Provide the [X, Y] coordinate of the cell's center where the given text is located.  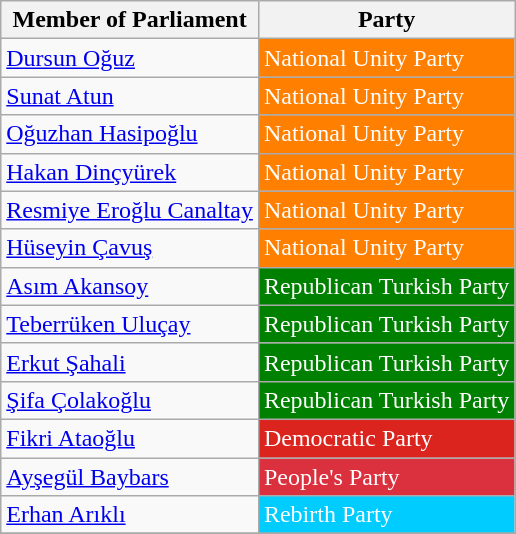
Asım Akansoy [130, 286]
Erkut Şahali [130, 362]
Teberrüken Uluçay [130, 324]
Oğuzhan Hasipoğlu [130, 134]
Resmiye Eroğlu Canaltay [130, 210]
Erhan Arıklı [130, 515]
Ayşegül Baybars [130, 477]
Hüseyin Çavuş [130, 248]
Member of Parliament [130, 20]
Hakan Dinçyürek [130, 172]
Sunat Atun [130, 96]
Şifa Çolakoğlu [130, 400]
Democratic Party [386, 438]
Dursun Oğuz [130, 58]
Party [386, 20]
Fikri Ataoğlu [130, 438]
Rebirth Party [386, 515]
People's Party [386, 477]
